Return the (X, Y) coordinate for the center point of the cell that contains the specified text.  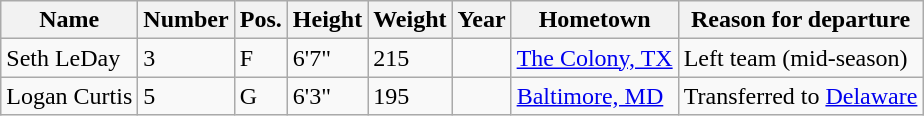
Logan Curtis (70, 96)
215 (410, 58)
3 (186, 58)
Left team (mid-season) (800, 58)
Weight (410, 20)
Transferred to Delaware (800, 96)
Seth LeDay (70, 58)
6'3" (327, 96)
F (260, 58)
Name (70, 20)
195 (410, 96)
5 (186, 96)
Reason for departure (800, 20)
Number (186, 20)
6'7" (327, 58)
Height (327, 20)
Year (482, 20)
Hometown (594, 20)
G (260, 96)
Pos. (260, 20)
Baltimore, MD (594, 96)
The Colony, TX (594, 58)
